From the cell containing the given text, extract its center point as (X, Y) coordinate. 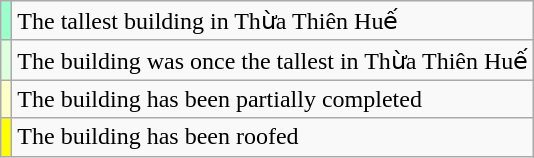
The building has been roofed (273, 137)
The building was once the tallest in Thừa Thiên Huế (273, 60)
The building has been partially completed (273, 99)
The tallest building in Thừa Thiên Huế (273, 21)
